Determine the (x, y) coordinate at the center of the cell enclosing the given text.  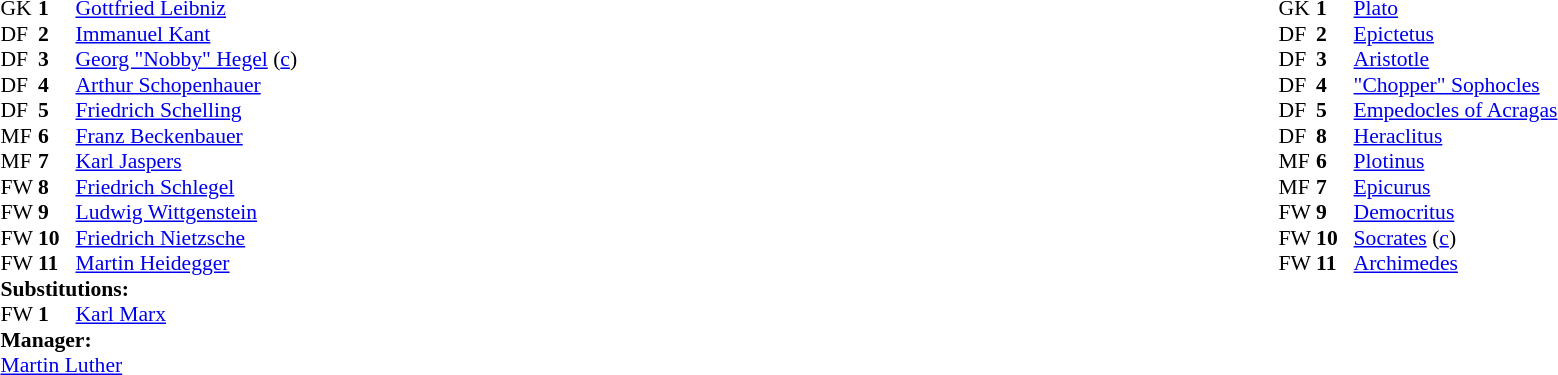
"Chopper" Sophocles (1456, 85)
Friedrich Nietzsche (187, 238)
Empedocles of Acragas (1456, 111)
Arthur Schopenhauer (187, 85)
Franz Beckenbauer (187, 136)
Substitutions: (148, 289)
Socrates (c) (1456, 238)
Aristotle (1456, 59)
Democritus (1456, 213)
Heraclitus (1456, 136)
Epicurus (1456, 187)
Epictetus (1456, 34)
Ludwig Wittgenstein (187, 213)
Friedrich Schlegel (187, 187)
1 (57, 315)
Plotinus (1456, 161)
Immanuel Kant (187, 34)
Friedrich Schelling (187, 111)
Karl Marx (187, 315)
Manager: (148, 340)
Georg "Nobby" Hegel (c) (187, 59)
Martin Heidegger (187, 263)
Archimedes (1456, 263)
Karl Jaspers (187, 161)
